Identify which cell holds the provided text, then report its [x, y] central coordinate. 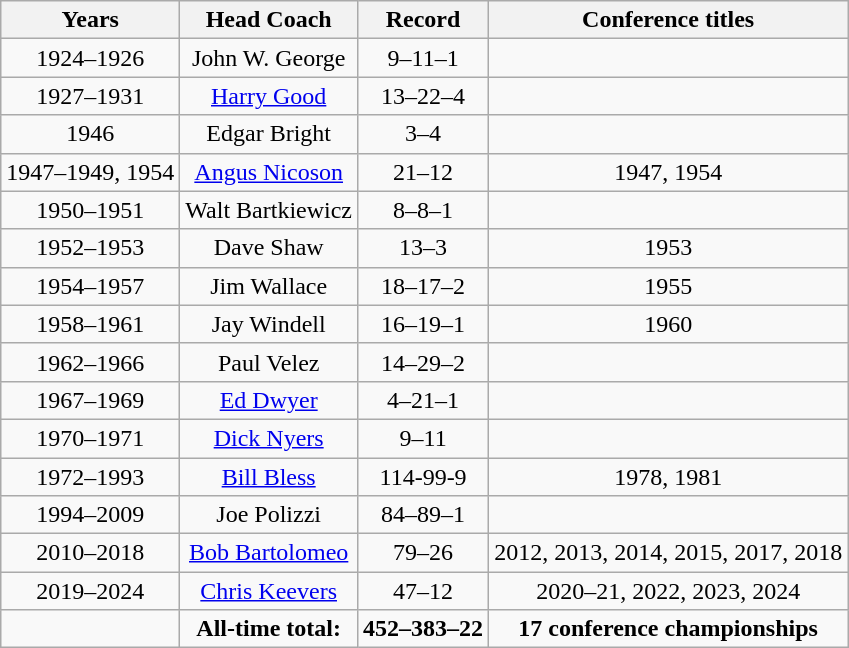
1962–1966 [90, 362]
3–4 [424, 134]
2010–2018 [90, 553]
1958–1961 [90, 324]
Conference titles [668, 20]
1953 [668, 248]
14–29–2 [424, 362]
All-time total: [269, 629]
1927–1931 [90, 96]
84–89–1 [424, 515]
Edgar Bright [269, 134]
1924–1926 [90, 58]
Paul Velez [269, 362]
Years [90, 20]
John W. George [269, 58]
1947, 1954 [668, 172]
Angus Nicoson [269, 172]
9–11–1 [424, 58]
Head Coach [269, 20]
1967–1969 [90, 400]
2012, 2013, 2014, 2015, 2017, 2018 [668, 553]
114-99-9 [424, 477]
Bill Bless [269, 477]
1978, 1981 [668, 477]
1950–1951 [90, 210]
8–8–1 [424, 210]
79–26 [424, 553]
Dick Nyers [269, 438]
1954–1957 [90, 286]
Chris Keevers [269, 591]
Ed Dwyer [269, 400]
1947–1949, 1954 [90, 172]
1994–2009 [90, 515]
Walt Bartkiewicz [269, 210]
452–383–22 [424, 629]
1952–1953 [90, 248]
1960 [668, 324]
1946 [90, 134]
Jay Windell [269, 324]
47–12 [424, 591]
13–22–4 [424, 96]
2020–21, 2022, 2023, 2024 [668, 591]
Bob Bartolomeo [269, 553]
1970–1971 [90, 438]
Joe Polizzi [269, 515]
13–3 [424, 248]
4–21–1 [424, 400]
18–17–2 [424, 286]
Jim Wallace [269, 286]
Dave Shaw [269, 248]
9–11 [424, 438]
21–12 [424, 172]
16–19–1 [424, 324]
Record [424, 20]
Harry Good [269, 96]
1972–1993 [90, 477]
2019–2024 [90, 591]
1955 [668, 286]
17 conference championships [668, 629]
